From the cell containing the given text, extract its center point as [x, y] coordinate. 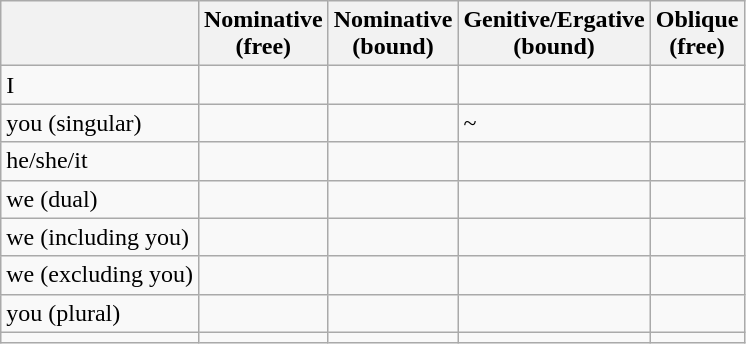
I [100, 85]
~ [554, 123]
you (plural) [100, 313]
Genitive/Ergative(bound) [554, 34]
we (dual) [100, 199]
we (excluding you) [100, 275]
you (singular) [100, 123]
Nominative(bound) [393, 34]
Oblique(free) [697, 34]
Nominative(free) [263, 34]
we (including you) [100, 237]
he/she/it [100, 161]
